Identify which cell holds the provided text, then report its (X, Y) central coordinate. 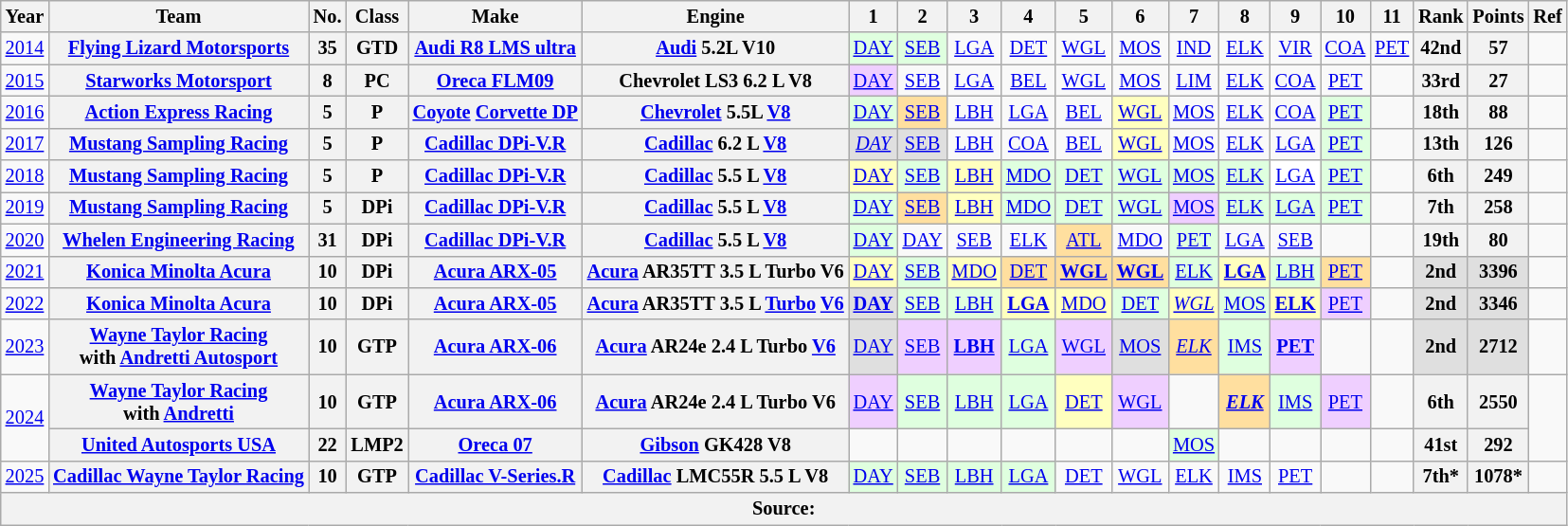
3346 (1498, 303)
United Autosports USA (178, 444)
LIM (1194, 81)
88 (1498, 112)
2021 (25, 272)
LMP2 (377, 444)
PC (377, 81)
258 (1498, 208)
2020 (25, 240)
9 (1296, 16)
4 (1029, 16)
Flying Lizard Motorsports (178, 48)
Action Express Racing (178, 112)
Whelen Engineering Racing (178, 240)
Cadillac V-Series.R (496, 477)
19th (1440, 240)
2 (923, 16)
Gibson GK428 V8 (716, 444)
Points (1498, 16)
Audi R8 LMS ultra (496, 48)
Cadillac 6.2 L V8 (716, 144)
18th (1440, 112)
IND (1194, 48)
13th (1440, 144)
2017 (25, 144)
7th* (1440, 477)
Oreca FLM09 (496, 81)
22 (328, 444)
2025 (25, 477)
292 (1498, 444)
GTD (377, 48)
Cadillac LMC55R 5.5 L V8 (716, 477)
2023 (25, 347)
Year (25, 16)
249 (1498, 176)
3 (974, 16)
1 (874, 16)
2550 (1498, 402)
7 (1194, 16)
2018 (25, 176)
ATL (1084, 240)
Coyote Corvette DP (496, 112)
2019 (25, 208)
Wayne Taylor Racingwith Andretti (178, 402)
2016 (25, 112)
Cadillac Wayne Taylor Racing (178, 477)
Team (178, 16)
42nd (1440, 48)
Engine (716, 16)
2712 (1498, 347)
Wayne Taylor Racingwith Andretti Autosport (178, 347)
80 (1498, 240)
VIR (1296, 48)
Starworks Motorsport (178, 81)
6 (1141, 16)
35 (328, 48)
Chevrolet 5.5L V8 (716, 112)
1078* (1498, 477)
33rd (1440, 81)
Class (377, 16)
Audi 5.2L V10 (716, 48)
Oreca 07 (496, 444)
Source: (784, 509)
31 (328, 240)
57 (1498, 48)
11 (1392, 16)
3396 (1498, 272)
2024 (25, 417)
Rank (1440, 16)
2022 (25, 303)
7th (1440, 208)
Ref (1547, 16)
126 (1498, 144)
2014 (25, 48)
No. (328, 16)
27 (1498, 81)
Chevrolet LS3 6.2 L V8 (716, 81)
41st (1440, 444)
2015 (25, 81)
Make (496, 16)
